Provide the [x, y] coordinate of the cell's center where the given text is located.  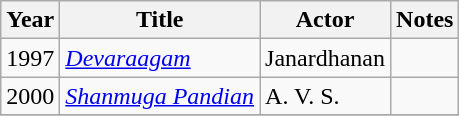
Title [160, 20]
Shanmuga Pandian [160, 96]
2000 [30, 96]
Janardhanan [326, 58]
A. V. S. [326, 96]
Notes [425, 20]
Actor [326, 20]
1997 [30, 58]
Devaraagam [160, 58]
Year [30, 20]
